Capture the cell that displays the provided text and extract its [x, y] central coordinate. 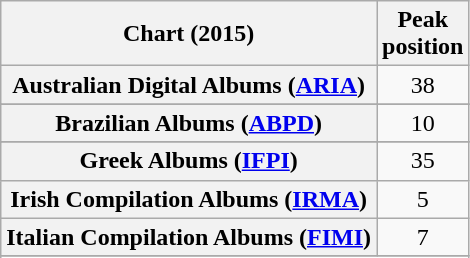
Australian Digital Albums (ARIA) [189, 85]
Italian Compilation Albums (FIMI) [189, 237]
Peakposition [423, 34]
Brazilian Albums (ABPD) [189, 123]
Greek Albums (IFPI) [189, 161]
5 [423, 199]
10 [423, 123]
7 [423, 237]
38 [423, 85]
Irish Compilation Albums (IRMA) [189, 199]
35 [423, 161]
Chart (2015) [189, 34]
